From the cell containing the given text, extract its center point as [x, y] coordinate. 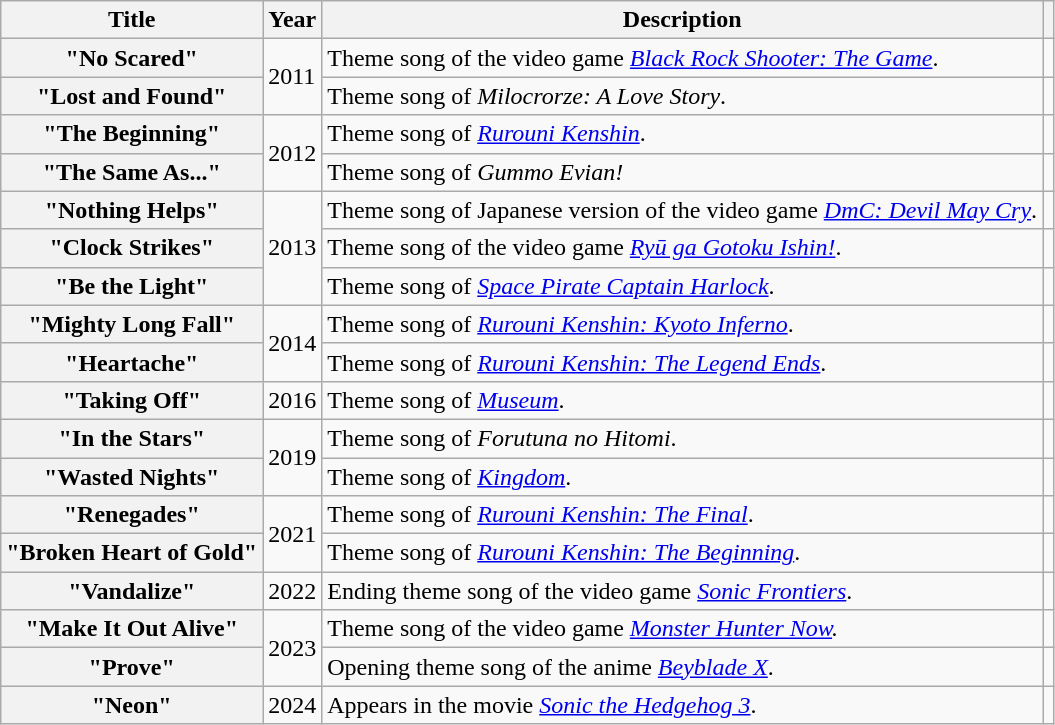
2013 [292, 248]
2022 [292, 591]
Theme song of Museum. [682, 400]
"Mighty Long Fall" [132, 324]
Theme song of Rurouni Kenshin: The Legend Ends. [682, 362]
2016 [292, 400]
"The Beginning" [132, 134]
"Nothing Helps" [132, 210]
Description [682, 20]
"Neon" [132, 705]
Ending theme song of the video game Sonic Frontiers. [682, 591]
Title [132, 20]
"Lost and Found" [132, 96]
Theme song of Gummo Evian! [682, 172]
"No Scared" [132, 58]
2024 [292, 705]
"Taking Off" [132, 400]
2023 [292, 648]
Theme song of Milocrorze: A Love Story. [682, 96]
"Heartache" [132, 362]
"Renegades" [132, 515]
Theme song of Kingdom. [682, 477]
"In the Stars" [132, 438]
"Clock Strikes" [132, 248]
"The Same As..." [132, 172]
2012 [292, 153]
Theme song of Space Pirate Captain Harlock. [682, 286]
2021 [292, 534]
Appears in the movie Sonic the Hedgehog 3. [682, 705]
Theme song of the video game Ryū ga Gotoku Ishin!. [682, 248]
"Broken Heart of Gold" [132, 553]
"Make It Out Alive" [132, 629]
2019 [292, 457]
"Vandalize" [132, 591]
Theme song of the video game Monster Hunter Now. [682, 629]
Theme song of Rurouni Kenshin: Kyoto Inferno. [682, 324]
"Be the Light" [132, 286]
Theme song of Rurouni Kenshin: The Beginning. [682, 553]
Year [292, 20]
Theme song of Rurouni Kenshin. [682, 134]
Theme song of Rurouni Kenshin: The Final. [682, 515]
2011 [292, 77]
"Prove" [132, 667]
Theme song of Japanese version of the video game DmC: Devil May Cry. [682, 210]
"Wasted Nights" [132, 477]
Theme song of the video game Black Rock Shooter: The Game. [682, 58]
Opening theme song of the anime Beyblade X. [682, 667]
2014 [292, 343]
Theme song of Forutuna no Hitomi. [682, 438]
